Locate the cell with the specified text and output its (X, Y) center coordinate. 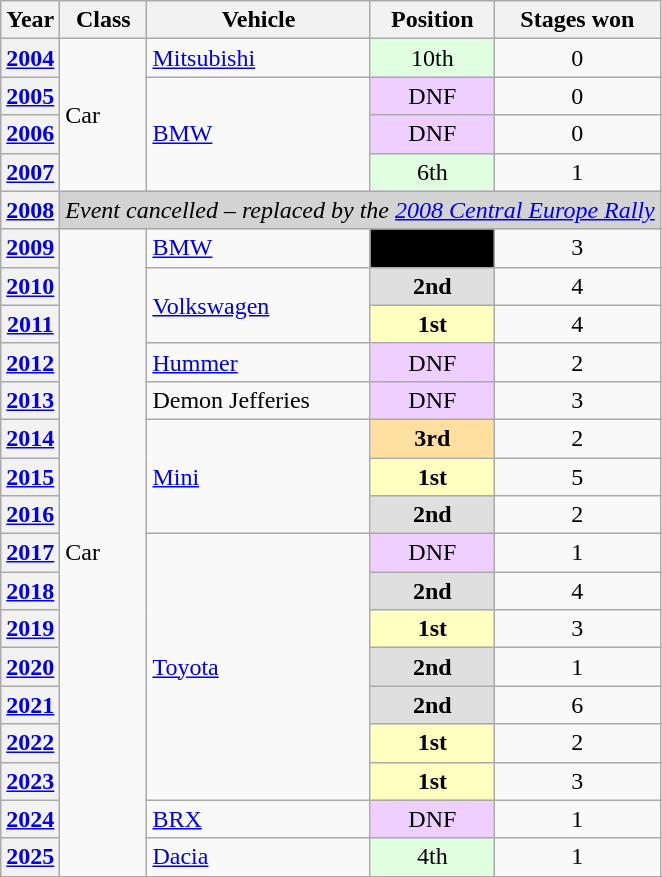
2008 (30, 210)
Hummer (258, 362)
2024 (30, 819)
Dacia (258, 857)
3rd (432, 438)
Mitsubishi (258, 58)
Event cancelled – replaced by the 2008 Central Europe Rally (360, 210)
2025 (30, 857)
BRX (258, 819)
2007 (30, 172)
Vehicle (258, 20)
6 (577, 705)
2022 (30, 743)
Demon Jefferies (258, 400)
2020 (30, 667)
2021 (30, 705)
2019 (30, 629)
Mini (258, 476)
2015 (30, 477)
2014 (30, 438)
2011 (30, 324)
2009 (30, 248)
2012 (30, 362)
2013 (30, 400)
2018 (30, 591)
6th (432, 172)
2004 (30, 58)
Class (104, 20)
2017 (30, 553)
Position (432, 20)
Toyota (258, 667)
4th (432, 857)
5 (577, 477)
10th (432, 58)
Year (30, 20)
2010 (30, 286)
Volkswagen (258, 305)
2016 (30, 515)
2023 (30, 781)
2006 (30, 134)
2005 (30, 96)
Stages won (577, 20)
DSQ (432, 248)
